Pinpoint the cell where the given text exists, returning its [X, Y] midpoint coordinate. 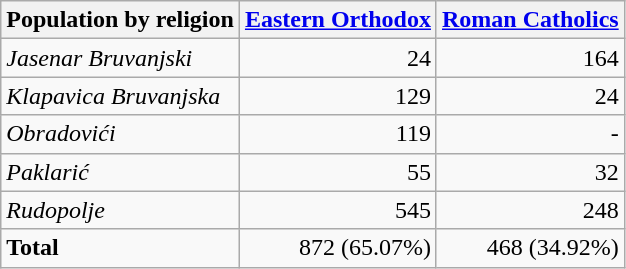
Population by religion [120, 20]
468 (34.92%) [530, 248]
Roman Catholics [530, 20]
129 [338, 96]
119 [338, 134]
Eastern Orthodox [338, 20]
Obradovići [120, 134]
- [530, 134]
248 [530, 210]
872 (65.07%) [338, 248]
Jasenar Bruvanjski [120, 58]
164 [530, 58]
Rudopolje [120, 210]
545 [338, 210]
Paklarić [120, 172]
Total [120, 248]
55 [338, 172]
32 [530, 172]
Klapavica Bruvanjska [120, 96]
